Determine the [x, y] coordinate at the center of the cell enclosing the given text.  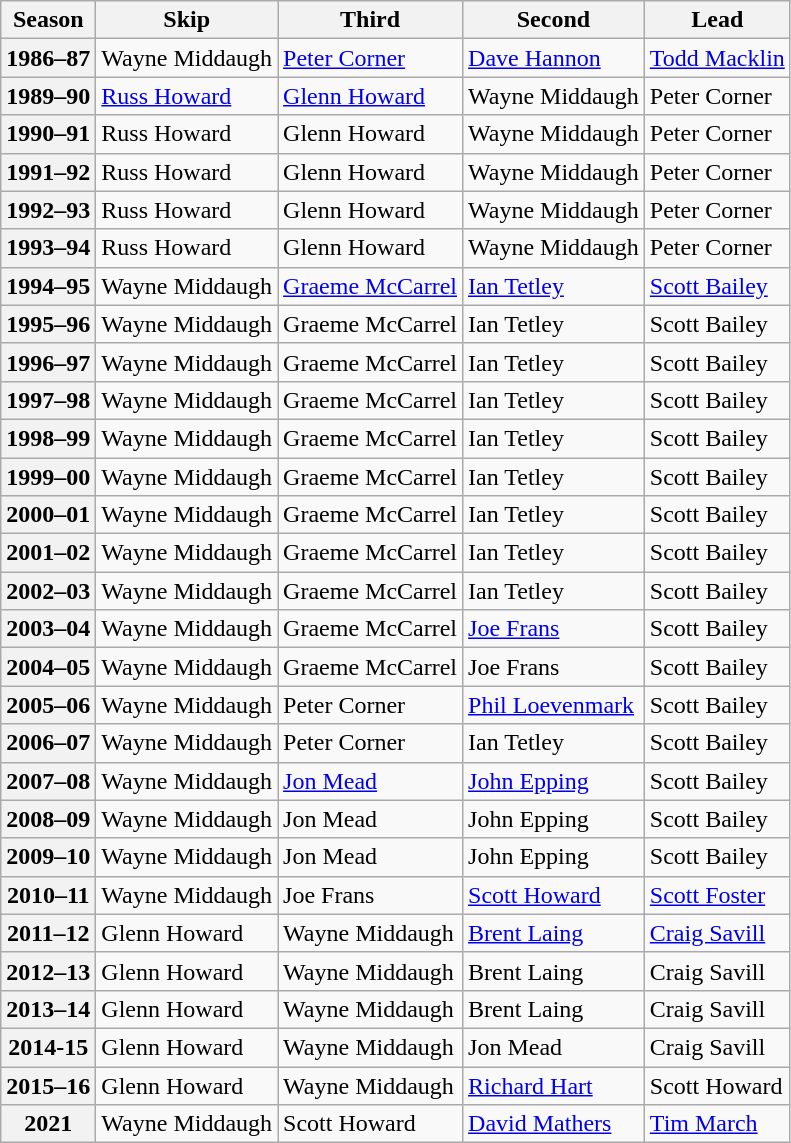
2002–03 [48, 591]
1992–93 [48, 210]
2008–09 [48, 819]
1996–97 [48, 362]
Tim March [717, 1124]
Third [370, 20]
2007–08 [48, 781]
Scott Foster [717, 895]
2006–07 [48, 743]
2003–04 [48, 629]
2021 [48, 1124]
2005–06 [48, 705]
1994–95 [48, 286]
1997–98 [48, 400]
1991–92 [48, 172]
2011–12 [48, 933]
1999–00 [48, 477]
1998–99 [48, 438]
1989–90 [48, 96]
Skip [187, 20]
2015–16 [48, 1085]
Phil Loevenmark [554, 705]
Second [554, 20]
2014-15 [48, 1047]
2010–11 [48, 895]
Richard Hart [554, 1085]
2012–13 [48, 971]
2013–14 [48, 1009]
2001–02 [48, 553]
2000–01 [48, 515]
1993–94 [48, 248]
2004–05 [48, 667]
David Mathers [554, 1124]
Dave Hannon [554, 58]
Todd Macklin [717, 58]
1986–87 [48, 58]
1995–96 [48, 324]
2009–10 [48, 857]
1990–91 [48, 134]
Season [48, 20]
Lead [717, 20]
